From the cell containing the given text, extract its center point as [X, Y] coordinate. 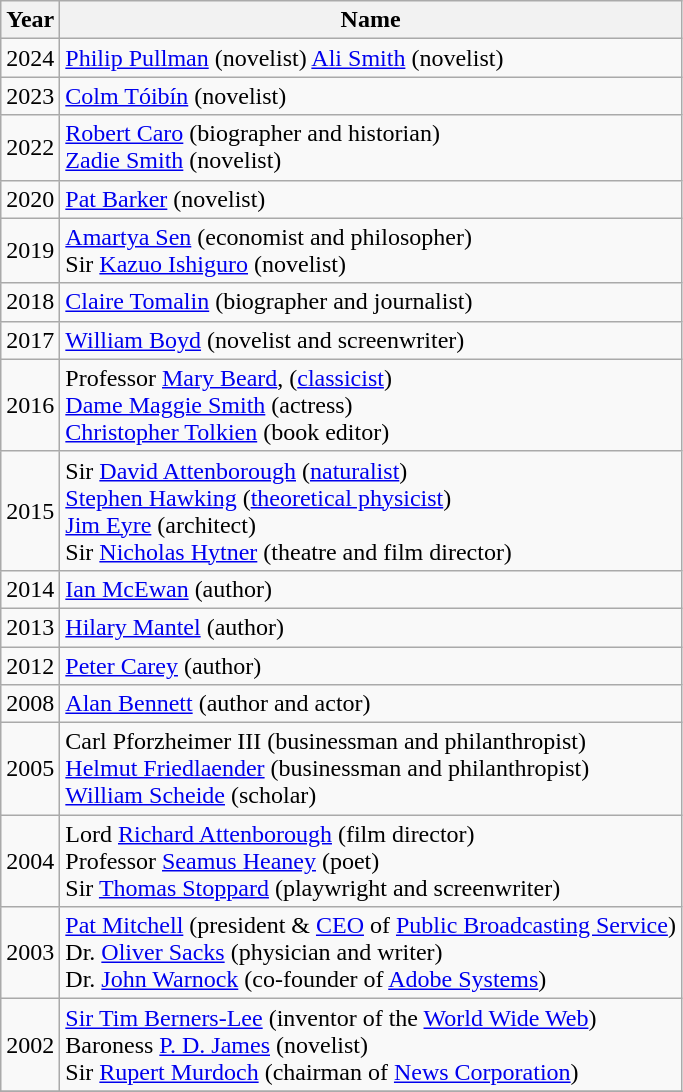
Sir David Attenborough (naturalist)Stephen Hawking (theoretical physicist) Jim Eyre (architect) Sir Nicholas Hytner (theatre and film director) [371, 510]
2014 [30, 589]
Alan Bennett (author and actor) [371, 704]
2003 [30, 953]
2005 [30, 769]
2004 [30, 861]
Carl Pforzheimer III (businessman and philanthropist) Helmut Friedlaender (businessman and philanthropist) William Scheide (scholar) [371, 769]
Colm Tóibín (novelist) [371, 96]
Sir Tim Berners-Lee (inventor of the World Wide Web) Baroness P. D. James (novelist) Sir Rupert Murdoch (chairman of News Corporation) [371, 1045]
Year [30, 20]
2002 [30, 1045]
2019 [30, 250]
2020 [30, 199]
Hilary Mantel (author) [371, 627]
Robert Caro (biographer and historian)Zadie Smith (novelist) [371, 148]
Professor Mary Beard, (classicist) Dame Maggie Smith (actress) Christopher Tolkien (book editor) [371, 405]
Claire Tomalin (biographer and journalist) [371, 302]
2022 [30, 148]
2013 [30, 627]
2023 [30, 96]
Lord Richard Attenborough (film director) Professor Seamus Heaney (poet) Sir Thomas Stoppard (playwright and screenwriter) [371, 861]
2008 [30, 704]
2018 [30, 302]
Amartya Sen (economist and philosopher)Sir Kazuo Ishiguro (novelist) [371, 250]
Peter Carey (author) [371, 665]
2017 [30, 340]
William Boyd (novelist and screenwriter) [371, 340]
Pat Barker (novelist) [371, 199]
Philip Pullman (novelist) Ali Smith (novelist) [371, 58]
2016 [30, 405]
Ian McEwan (author) [371, 589]
2012 [30, 665]
2024 [30, 58]
Name [371, 20]
2015 [30, 510]
Pat Mitchell (president & CEO of Public Broadcasting Service) Dr. Oliver Sacks (physician and writer) Dr. John Warnock (co-founder of Adobe Systems) [371, 953]
